Return (x, y) of the center of cell containing provided text 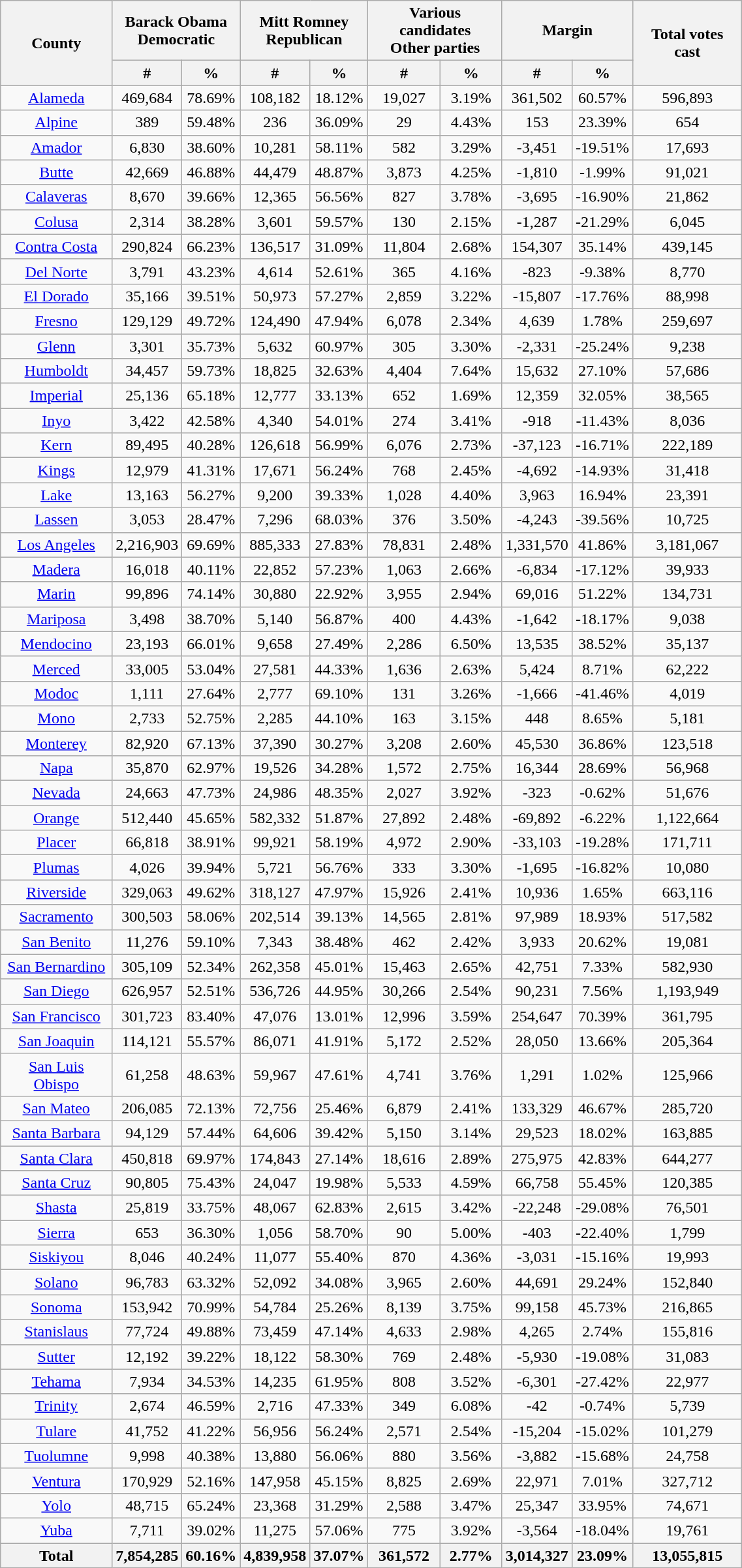
285,720 (687, 1108)
40.28% (211, 445)
3.26% (471, 693)
153 (536, 123)
58.06% (211, 917)
389 (147, 123)
-16.82% (602, 867)
48,715 (147, 1505)
56.06% (339, 1456)
2.45% (471, 470)
274 (404, 421)
4.40% (471, 495)
2.98% (471, 1332)
5.00% (471, 1233)
42,669 (147, 172)
19,027 (404, 98)
3.42% (471, 1208)
55.40% (339, 1258)
4,019 (687, 693)
58.30% (339, 1357)
31.09% (339, 247)
171,711 (687, 843)
47,076 (275, 1016)
6,045 (687, 222)
65.24% (211, 1505)
46.88% (211, 172)
99,921 (275, 843)
4,265 (536, 1332)
448 (536, 718)
3,498 (147, 619)
18,616 (404, 1158)
626,957 (147, 991)
28.69% (602, 768)
582,930 (687, 967)
56.99% (339, 445)
-18.04% (602, 1530)
2.94% (471, 594)
60.97% (339, 346)
8,770 (687, 271)
66.23% (211, 247)
14,235 (275, 1381)
131 (404, 693)
3.29% (471, 147)
275,975 (536, 1158)
2.68% (471, 247)
31,083 (687, 1357)
3,181,067 (687, 545)
19,081 (687, 942)
39.94% (211, 867)
33.75% (211, 1208)
Marin (56, 594)
82,920 (147, 743)
52,092 (275, 1282)
644,277 (687, 1158)
2.15% (471, 222)
-0.62% (602, 793)
48,067 (275, 1208)
34.08% (339, 1282)
136,517 (275, 247)
2,716 (275, 1406)
Santa Clara (56, 1158)
Orange (56, 818)
2,588 (404, 1505)
58.70% (339, 1233)
75.43% (211, 1183)
56,968 (687, 768)
59.57% (339, 222)
6,879 (404, 1108)
59,967 (275, 1075)
60.57% (602, 98)
-918 (536, 421)
48.63% (211, 1075)
12,359 (536, 396)
44.33% (339, 669)
206,085 (147, 1108)
San Francisco (56, 1016)
18.12% (339, 98)
22.92% (339, 594)
469,684 (147, 98)
-3,564 (536, 1530)
48.87% (339, 172)
57.06% (339, 1530)
37.07% (339, 1556)
Lake (56, 495)
29 (404, 123)
San Diego (56, 991)
Yolo (56, 1505)
13,880 (275, 1456)
Mendocino (56, 644)
Butte (56, 172)
38.70% (211, 619)
-27.42% (602, 1381)
45.65% (211, 818)
13,163 (147, 495)
290,824 (147, 247)
45.73% (602, 1307)
10,936 (536, 892)
124,490 (275, 321)
47.61% (339, 1075)
Sacramento (56, 917)
4,340 (275, 421)
2,777 (275, 693)
25.46% (339, 1108)
202,514 (275, 917)
San Joaquin (56, 1041)
-1.99% (602, 172)
3.41% (471, 421)
12,979 (147, 470)
Plumas (56, 867)
15,926 (404, 892)
4,639 (536, 321)
56.56% (339, 197)
8,670 (147, 197)
33.95% (602, 1505)
56.87% (339, 619)
3.76% (471, 1075)
462 (404, 942)
8,036 (687, 421)
9,998 (147, 1456)
3.15% (471, 718)
2,286 (404, 644)
San Benito (56, 942)
152,840 (687, 1282)
-9.38% (602, 271)
-3,882 (536, 1456)
65.18% (211, 396)
11,276 (147, 942)
300,503 (147, 917)
439,145 (687, 247)
870 (404, 1258)
170,929 (147, 1481)
27,581 (275, 669)
16,344 (536, 768)
18.02% (602, 1133)
-25.24% (602, 346)
3,422 (147, 421)
44,479 (275, 172)
3,963 (536, 495)
3.56% (471, 1456)
46.59% (211, 1406)
-1,287 (536, 222)
72,756 (275, 1108)
99,896 (147, 594)
582 (404, 147)
775 (404, 1530)
10,725 (687, 520)
41.31% (211, 470)
7.56% (602, 991)
89,495 (147, 445)
10,281 (275, 147)
7,711 (147, 1530)
27.14% (339, 1158)
76,501 (687, 1208)
35,137 (687, 644)
69,016 (536, 594)
13,535 (536, 644)
San Bernardino (56, 967)
1,799 (687, 1233)
55.57% (211, 1041)
-403 (536, 1233)
39.42% (339, 1133)
153,942 (147, 1307)
56,956 (275, 1431)
64,606 (275, 1133)
-6,834 (536, 569)
-15.16% (602, 1258)
42,751 (536, 967)
Mariposa (56, 619)
Calaveras (56, 197)
Various candidatesOther parties (435, 31)
450,818 (147, 1158)
27.83% (339, 545)
-5,930 (536, 1357)
4,404 (404, 371)
2,571 (404, 1431)
11,077 (275, 1258)
23,368 (275, 1505)
51.22% (602, 594)
2,216,903 (147, 545)
305,109 (147, 967)
-0.74% (602, 1406)
Barack ObamaDemocratic (176, 31)
582,332 (275, 818)
123,518 (687, 743)
90,231 (536, 991)
3.75% (471, 1307)
Amador (56, 147)
768 (404, 470)
19.98% (339, 1183)
205,364 (687, 1041)
236 (275, 123)
517,582 (687, 917)
39.33% (339, 495)
Los Angeles (56, 545)
663,116 (687, 892)
38.52% (602, 644)
21,862 (687, 197)
1,572 (404, 768)
28.47% (211, 520)
72.13% (211, 1108)
2,733 (147, 718)
69.69% (211, 545)
57.44% (211, 1133)
-21.29% (602, 222)
8,046 (147, 1258)
91,021 (687, 172)
3.22% (471, 296)
-15.02% (602, 1431)
-17.76% (602, 296)
31,418 (687, 470)
4.36% (471, 1258)
-42 (536, 1406)
58.19% (339, 843)
Kings (56, 470)
44.10% (339, 718)
-1,695 (536, 867)
52.51% (211, 991)
1.78% (602, 321)
2,674 (147, 1406)
Modoc (56, 693)
885,333 (275, 545)
Sierra (56, 1233)
44.95% (339, 991)
2.65% (471, 967)
2.75% (471, 768)
7,343 (275, 942)
-6.22% (602, 818)
38,565 (687, 396)
San Luis Obispo (56, 1075)
51.87% (339, 818)
19,993 (687, 1258)
1,028 (404, 495)
3,601 (275, 222)
653 (147, 1233)
Shasta (56, 1208)
34,457 (147, 371)
163 (404, 718)
9,200 (275, 495)
10,080 (687, 867)
Sutter (56, 1357)
2,027 (404, 793)
23.09% (602, 1556)
16.94% (602, 495)
4.59% (471, 1183)
25.26% (339, 1307)
130 (404, 222)
-22.40% (602, 1233)
39.13% (339, 917)
San Mateo (56, 1108)
Humboldt (56, 371)
County (56, 43)
654 (687, 123)
50,973 (275, 296)
96,783 (147, 1282)
2.74% (602, 1332)
47.97% (339, 892)
-16.71% (602, 445)
147,958 (275, 1481)
3,791 (147, 271)
42.58% (211, 421)
301,723 (147, 1016)
1.69% (471, 396)
Yuba (56, 1530)
-17.12% (602, 569)
1,111 (147, 693)
Siskiyou (56, 1258)
2.52% (471, 1041)
134,731 (687, 594)
-823 (536, 271)
2.69% (471, 1481)
39.66% (211, 197)
70.99% (211, 1307)
13.66% (602, 1041)
4.25% (471, 172)
6.50% (471, 644)
5,739 (687, 1406)
125,966 (687, 1075)
-4,243 (536, 520)
5,172 (404, 1041)
18,825 (275, 371)
83.40% (211, 1016)
35,870 (147, 768)
652 (404, 396)
6,830 (147, 147)
4,839,958 (275, 1556)
512,440 (147, 818)
101,279 (687, 1431)
1.02% (602, 1075)
39.02% (211, 1530)
52.61% (339, 271)
-33,103 (536, 843)
8,825 (404, 1481)
349 (404, 1406)
-1,666 (536, 693)
-37,123 (536, 445)
90,805 (147, 1183)
22,977 (687, 1381)
163,885 (687, 1133)
38.91% (211, 843)
51,676 (687, 793)
24,758 (687, 1456)
39.51% (211, 296)
-19.08% (602, 1357)
5,150 (404, 1133)
27.10% (602, 371)
Del Norte (56, 271)
216,865 (687, 1307)
-14.93% (602, 470)
Santa Barbara (56, 1133)
55.45% (602, 1183)
52.34% (211, 967)
66,818 (147, 843)
78.69% (211, 98)
114,121 (147, 1041)
5,424 (536, 669)
5,181 (687, 718)
52.75% (211, 718)
5,632 (275, 346)
47.73% (211, 793)
-18.17% (602, 619)
2.73% (471, 445)
-1,642 (536, 619)
27,892 (404, 818)
66,758 (536, 1183)
40.11% (211, 569)
2.77% (471, 1556)
3.47% (471, 1505)
Inyo (56, 421)
38.28% (211, 222)
808 (404, 1381)
222,189 (687, 445)
57.27% (339, 296)
37,390 (275, 743)
Placer (56, 843)
333 (404, 867)
-29.08% (602, 1208)
25,136 (147, 396)
73,459 (275, 1332)
8.71% (602, 669)
Riverside (56, 892)
62,222 (687, 669)
1,063 (404, 569)
Alameda (56, 98)
Imperial (56, 396)
86,071 (275, 1041)
19,761 (687, 1530)
25,819 (147, 1208)
47.14% (339, 1332)
36.30% (211, 1233)
Colusa (56, 222)
Tehama (56, 1381)
Merced (56, 669)
57.23% (339, 569)
38.60% (211, 147)
11,804 (404, 247)
259,697 (687, 321)
2.90% (471, 843)
-16.90% (602, 197)
-69,892 (536, 818)
Santa Cruz (56, 1183)
Total (56, 1556)
7.64% (471, 371)
-11.43% (602, 421)
769 (404, 1357)
34.53% (211, 1381)
1,122,664 (687, 818)
376 (404, 520)
-3,695 (536, 197)
58.11% (339, 147)
78,831 (404, 545)
46.67% (602, 1108)
99,158 (536, 1307)
36.09% (339, 123)
400 (404, 619)
12,192 (147, 1357)
34.28% (339, 768)
61.95% (339, 1381)
254,647 (536, 1016)
2.89% (471, 1158)
3,053 (147, 520)
1,331,570 (536, 545)
11,275 (275, 1530)
22,852 (275, 569)
7.33% (602, 967)
2.42% (471, 942)
6.08% (471, 1406)
13.01% (339, 1016)
2.66% (471, 569)
3,301 (147, 346)
6,076 (404, 445)
70.39% (602, 1016)
3.78% (471, 197)
88,998 (687, 296)
45.01% (339, 967)
12,996 (404, 1016)
-39.56% (602, 520)
Contra Costa (56, 247)
67.13% (211, 743)
El Dorado (56, 296)
56.76% (339, 867)
60.16% (211, 1556)
108,182 (275, 98)
45.15% (339, 1481)
361,502 (536, 98)
41,752 (147, 1431)
30,266 (404, 991)
Margin (567, 31)
3,955 (404, 594)
Monterey (56, 743)
-3,031 (536, 1258)
41.86% (602, 545)
54.01% (339, 421)
1,193,949 (687, 991)
Nevada (56, 793)
62.97% (211, 768)
74,671 (687, 1505)
3,933 (536, 942)
53.04% (211, 669)
5,140 (275, 619)
Trinity (56, 1406)
47.94% (339, 321)
13,055,815 (687, 1556)
3.19% (471, 98)
32.63% (339, 371)
Stanislaus (56, 1332)
2,615 (404, 1208)
4,633 (404, 1332)
47.33% (339, 1406)
66.01% (211, 644)
9,658 (275, 644)
1,636 (404, 669)
133,329 (536, 1108)
59.10% (211, 942)
6,078 (404, 321)
4,614 (275, 271)
3,208 (404, 743)
39.22% (211, 1357)
18,122 (275, 1357)
2,314 (147, 222)
5,721 (275, 867)
30,880 (275, 594)
54,784 (275, 1307)
Fresno (56, 321)
-323 (536, 793)
1.65% (602, 892)
74.14% (211, 594)
Kern (56, 445)
33,005 (147, 669)
29.24% (602, 1282)
44,691 (536, 1282)
4.16% (471, 271)
15,632 (536, 371)
-19.28% (602, 843)
8,139 (404, 1307)
7.01% (602, 1481)
36.86% (602, 743)
Mono (56, 718)
827 (404, 197)
9,038 (687, 619)
68.03% (339, 520)
48.35% (339, 793)
-41.46% (602, 693)
33.13% (339, 396)
1,291 (536, 1075)
3.52% (471, 1381)
24,663 (147, 793)
361,572 (404, 1556)
27.49% (339, 644)
-6,301 (536, 1381)
262,358 (275, 967)
24,047 (275, 1183)
15,463 (404, 967)
77,724 (147, 1332)
19,526 (275, 768)
2,285 (275, 718)
174,843 (275, 1158)
-2,331 (536, 346)
2.34% (471, 321)
56.27% (211, 495)
62.83% (339, 1208)
28,050 (536, 1041)
1,056 (275, 1233)
536,726 (275, 991)
35,166 (147, 296)
59.48% (211, 123)
-3,451 (536, 147)
40.24% (211, 1258)
-15.68% (602, 1456)
69.10% (339, 693)
12,365 (275, 197)
154,307 (536, 247)
31.29% (339, 1505)
2,859 (404, 296)
12,777 (275, 396)
23,391 (687, 495)
38.48% (339, 942)
329,063 (147, 892)
52.16% (211, 1481)
4,026 (147, 867)
35.73% (211, 346)
39,933 (687, 569)
63.32% (211, 1282)
3,014,327 (536, 1556)
7,296 (275, 520)
Total votes cast (687, 43)
41.91% (339, 1041)
Tuolumne (56, 1456)
361,795 (687, 1016)
4,741 (404, 1075)
29,523 (536, 1133)
69.97% (211, 1158)
318,127 (275, 892)
2.81% (471, 917)
Glenn (56, 346)
-19.51% (602, 147)
-1,810 (536, 172)
-22,248 (536, 1208)
4,972 (404, 843)
14,565 (404, 917)
-15,204 (536, 1431)
-4,692 (536, 470)
49.88% (211, 1332)
129,129 (147, 321)
880 (404, 1456)
61,258 (147, 1075)
155,816 (687, 1332)
41.22% (211, 1431)
Tulare (56, 1431)
327,712 (687, 1481)
24,986 (275, 793)
9,238 (687, 346)
27.64% (211, 693)
Lassen (56, 520)
3.50% (471, 520)
57,686 (687, 371)
43.23% (211, 271)
32.05% (602, 396)
3.14% (471, 1133)
30.27% (339, 743)
49.72% (211, 321)
Mitt RomneyRepublican (304, 31)
35.14% (602, 247)
126,618 (275, 445)
17,671 (275, 470)
40.38% (211, 1456)
42.83% (602, 1158)
90 (404, 1233)
3,965 (404, 1282)
305 (404, 346)
7,854,285 (147, 1556)
59.73% (211, 371)
8.65% (602, 718)
3.59% (471, 1016)
2.63% (471, 669)
25,347 (536, 1505)
45,530 (536, 743)
Alpine (56, 123)
97,989 (536, 917)
3,873 (404, 172)
365 (404, 271)
17,693 (687, 147)
20.62% (602, 942)
Solano (56, 1282)
Madera (56, 569)
596,893 (687, 98)
Sonoma (56, 1307)
5,533 (404, 1183)
49.62% (211, 892)
7,934 (147, 1381)
Napa (56, 768)
22,971 (536, 1481)
-15,807 (536, 296)
18.93% (602, 917)
23.39% (602, 123)
120,385 (687, 1183)
16,018 (147, 569)
23,193 (147, 644)
94,129 (147, 1133)
Ventura (56, 1481)
